Scan for the cell matching the given text and deliver its (x, y) coordinate at center. 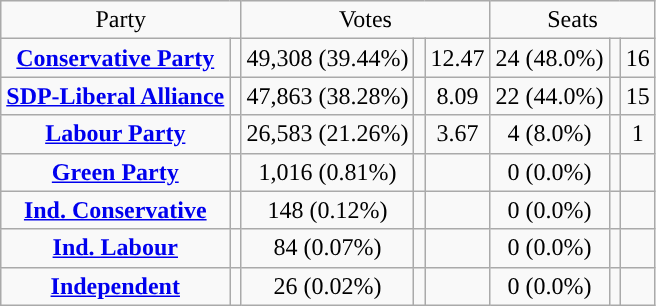
Independent (116, 286)
12.47 (458, 58)
8.09 (458, 96)
22 (44.0%) (550, 96)
49,308 (39.44%) (328, 58)
16 (638, 58)
Ind. Conservative (116, 210)
Green Party (116, 172)
4 (8.0%) (550, 134)
47,863 (38.28%) (328, 96)
Seats (572, 20)
24 (48.0%) (550, 58)
Ind. Labour (116, 248)
Conservative Party (116, 58)
1 (638, 134)
84 (0.07%) (328, 248)
15 (638, 96)
26,583 (21.26%) (328, 134)
1,016 (0.81%) (328, 172)
Labour Party (116, 134)
3.67 (458, 134)
26 (0.02%) (328, 286)
Party (121, 20)
148 (0.12%) (328, 210)
Votes (366, 20)
SDP-Liberal Alliance (116, 96)
